Identify which cell holds the provided text, then report its (X, Y) central coordinate. 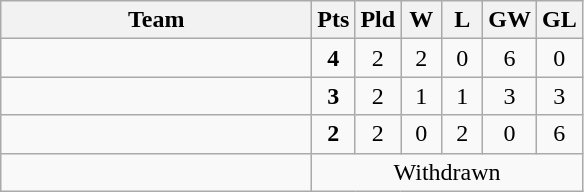
GL (559, 20)
L (462, 20)
GW (510, 20)
Withdrawn (447, 172)
Team (156, 20)
4 (334, 58)
Pld (378, 20)
Pts (334, 20)
W (422, 20)
